From the cell containing the given text, extract its center point as (X, Y) coordinate. 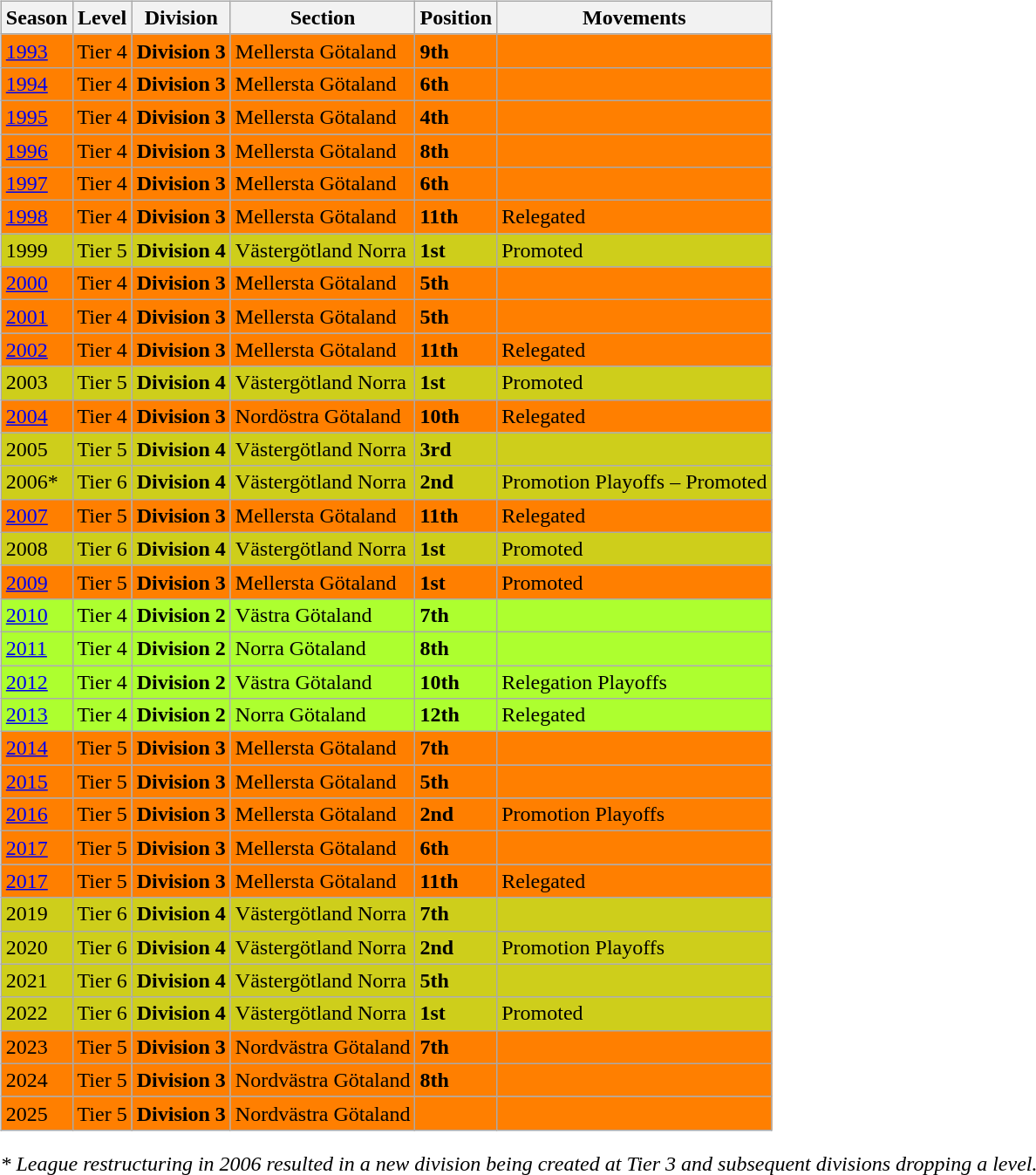
Division (181, 17)
Nordöstra Götaland (323, 416)
3rd (456, 449)
2007 (37, 516)
2014 (37, 748)
Promotion Playoffs – Promoted (635, 482)
2008 (37, 549)
2002 (37, 350)
2001 (37, 317)
Position (456, 17)
2000 (37, 284)
2011 (37, 648)
1999 (37, 250)
2022 (37, 1014)
Level (102, 17)
1995 (37, 117)
2009 (37, 582)
2016 (37, 815)
4th (456, 117)
2003 (37, 383)
Relegation Playoffs (635, 681)
2020 (37, 947)
2023 (37, 1047)
2013 (37, 715)
1997 (37, 184)
Section (323, 17)
2004 (37, 416)
12th (456, 715)
2010 (37, 615)
2024 (37, 1080)
1993 (37, 51)
2021 (37, 980)
1998 (37, 217)
9th (456, 51)
1996 (37, 151)
2015 (37, 782)
2006* (37, 482)
2025 (37, 1113)
2019 (37, 914)
Movements (635, 17)
2005 (37, 449)
2012 (37, 681)
1994 (37, 84)
Season (37, 17)
